Search for the cell housing the specified text and yield its (x, y) center coordinate. 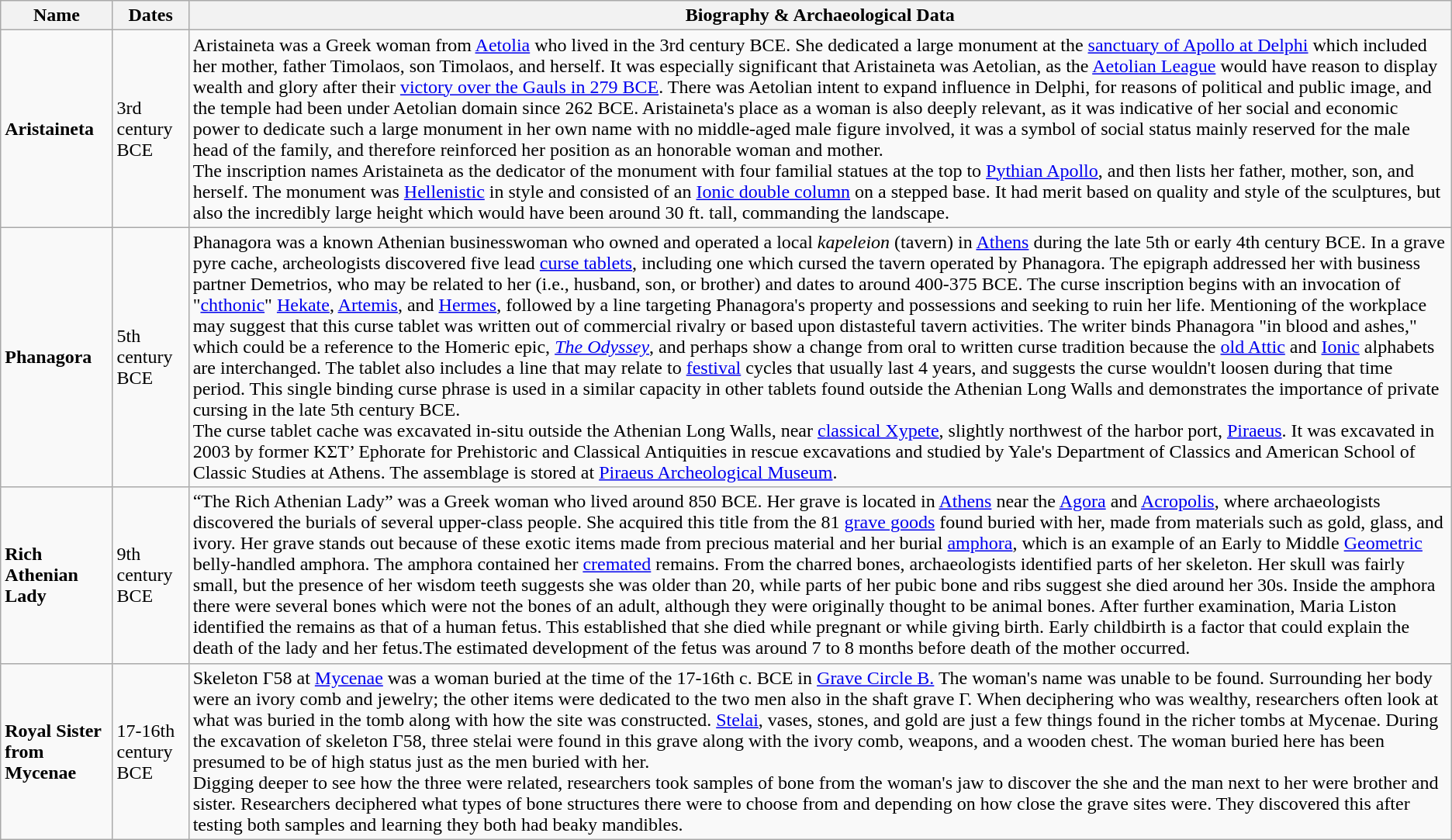
3rd century BCE (150, 129)
17-16th century BCE (150, 751)
Biography & Archaeological Data (820, 16)
9th century BCE (150, 576)
Aristaineta (57, 129)
Royal Sister from Mycenae (57, 751)
Rich Athenian Lady (57, 576)
Dates (150, 16)
Phanagora (57, 357)
Name (57, 16)
5th century BCE (150, 357)
